Scan for the cell matching the given text and deliver its [X, Y] coordinate at center. 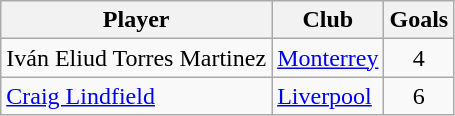
Liverpool [328, 96]
Monterrey [328, 58]
Player [136, 20]
4 [419, 58]
6 [419, 96]
Craig Lindfield [136, 96]
Club [328, 20]
Goals [419, 20]
Iván Eliud Torres Martinez [136, 58]
